From the cell containing the given text, extract its center point as (X, Y) coordinate. 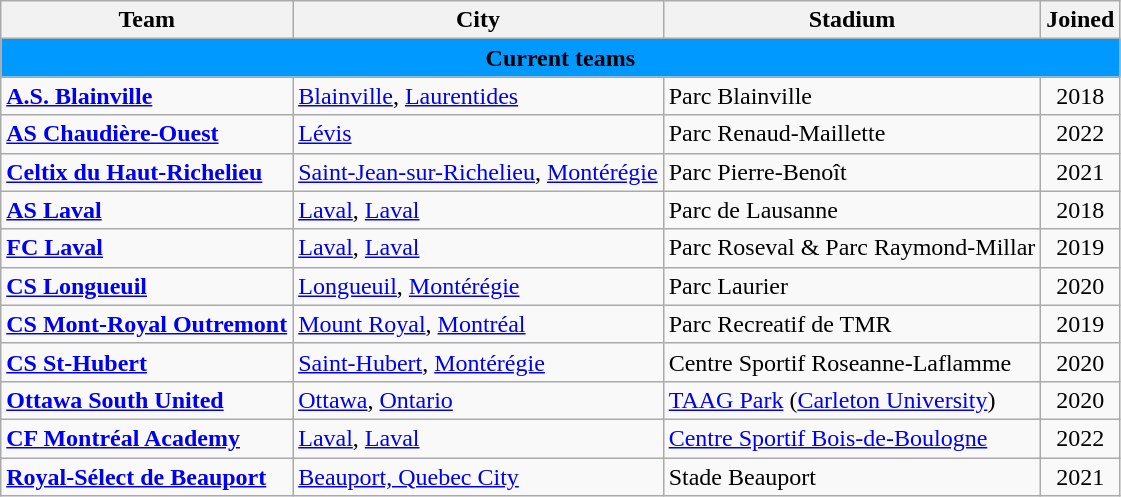
AS Chaudière-Ouest (147, 134)
CS St-Hubert (147, 362)
Parc Roseval & Parc Raymond-Millar (852, 248)
Joined (1080, 20)
Lévis (478, 134)
CS Longueuil (147, 286)
CS Mont-Royal Outremont (147, 324)
Parc Blainville (852, 96)
TAAG Park (Carleton University) (852, 400)
Parc de Lausanne (852, 210)
Stade Beauport (852, 477)
Celtix du Haut-Richelieu (147, 172)
Beauport, Quebec City (478, 477)
Longueuil, Montérégie (478, 286)
Ottawa South United (147, 400)
CF Montréal Academy (147, 438)
Parc Pierre-Benoît (852, 172)
FC Laval (147, 248)
Team (147, 20)
Parc Renaud-Maillette (852, 134)
A.S. Blainville (147, 96)
Centre Sportif Bois-de-Boulogne (852, 438)
City (478, 20)
Saint-Jean-sur-Richelieu, Montérégie (478, 172)
Ottawa, Ontario (478, 400)
Mount Royal, Montréal (478, 324)
Parc Recreatif de TMR (852, 324)
Royal-Sélect de Beauport (147, 477)
Stadium (852, 20)
Saint-Hubert, Montérégie (478, 362)
Current teams (560, 58)
Blainville, Laurentides (478, 96)
Parc Laurier (852, 286)
AS Laval (147, 210)
Centre Sportif Roseanne-Laflamme (852, 362)
